Determine the (X, Y) coordinate at the center of the cell enclosing the given text.  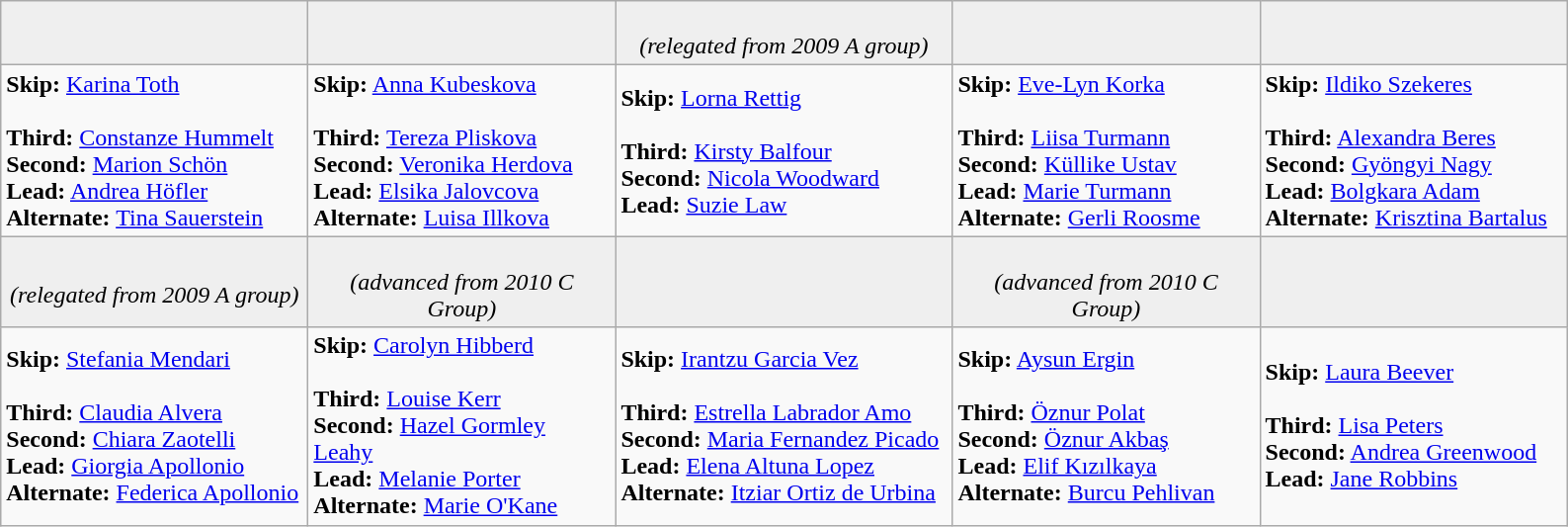
Skip: Aysun ErginThird: Öznur Polat Second: Öznur Akbaş Lead: Elif Kızılkaya Alternate: Burcu Pehlivan (1107, 426)
Skip: Lorna RettigThird: Kirsty Balfour Second: Nicola Woodward Lead: Suzie Law (784, 150)
Skip: Stefania MendariThird: Claudia Alvera Second: Chiara Zaotelli Lead: Giorgia Apollonio Alternate: Federica Apollonio (154, 426)
Skip: Ildiko SzekeresThird: Alexandra Beres Second: Gyöngyi Nagy Lead: Bolgkara Adam Alternate: Krisztina Bartalus (1413, 150)
Skip: Irantzu Garcia VezThird: Estrella Labrador Amo Second: Maria Fernandez Picado Lead: Elena Altuna Lopez Alternate: Itziar Ortiz de Urbina (784, 426)
Skip: Karina TothThird: Constanze Hummelt Second: Marion Schön Lead: Andrea Höfler Alternate: Tina Sauerstein (154, 150)
Skip: Anna KubeskovaThird: Tereza Pliskova Second: Veronika Herdova Lead: Elsika Jalovcova Alternate: Luisa Illkova (462, 150)
Skip: Laura BeeverThird: Lisa Peters Second: Andrea Greenwood Lead: Jane Robbins (1413, 426)
Skip: Eve-Lyn KorkaThird: Liisa Turmann Second: Küllike Ustav Lead: Marie Turmann Alternate: Gerli Roosme (1107, 150)
Skip: Carolyn HibberdThird: Louise Kerr Second: Hazel Gormley Leahy Lead: Melanie Porter Alternate: Marie O'Kane (462, 426)
